Extract the (X, Y) coordinate from the center of the cell holding the provided text.  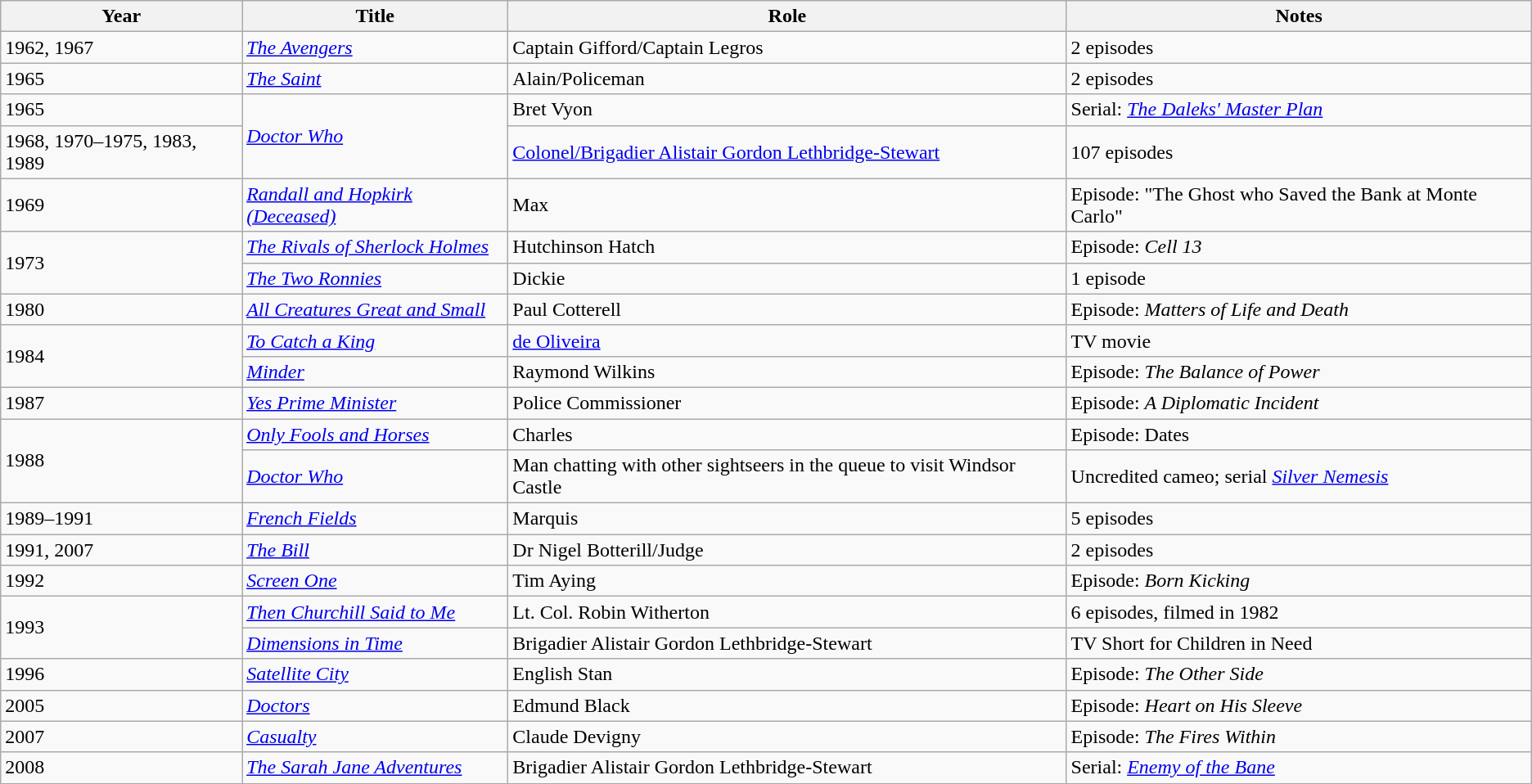
Claude Devigny (787, 737)
Role (787, 16)
Episode: The Balance of Power (1299, 372)
Randall and Hopkirk (Deceased) (375, 205)
To Catch a King (375, 340)
Casualty (375, 737)
Episode: A Diplomatic Incident (1299, 403)
Marquis (787, 519)
Episode: "The Ghost who Saved the Bank at Monte Carlo" (1299, 205)
Episode: The Other Side (1299, 674)
1 episode (1299, 278)
Serial: Enemy of the Bane (1299, 768)
Tim Aying (787, 581)
The Two Ronnies (375, 278)
Screen One (375, 581)
Then Churchill Said to Me (375, 612)
French Fields (375, 519)
Year (121, 16)
Episode: Matters of Life and Death (1299, 309)
Serial: The Daleks' Master Plan (1299, 110)
The Sarah Jane Adventures (375, 768)
Doctors (375, 705)
The Avengers (375, 47)
1968, 1970–1975, 1983, 1989 (121, 152)
Captain Gifford/Captain Legros (787, 47)
Colonel/Brigadier Alistair Gordon Lethbridge-Stewart (787, 152)
Only Fools and Horses (375, 435)
The Rivals of Sherlock Holmes (375, 247)
Dr Nigel Botterill/Judge (787, 550)
The Saint (375, 79)
1996 (121, 674)
1988 (121, 462)
1973 (121, 263)
Paul Cotterell (787, 309)
1980 (121, 309)
1962, 1967 (121, 47)
Episode: Cell 13 (1299, 247)
Episode: Heart on His Sleeve (1299, 705)
All Creatures Great and Small (375, 309)
TV Short for Children in Need (1299, 643)
1991, 2007 (121, 550)
1993 (121, 628)
Police Commissioner (787, 403)
Uncredited cameo; serial Silver Nemesis (1299, 476)
Title (375, 16)
Hutchinson Hatch (787, 247)
5 episodes (1299, 519)
2005 (121, 705)
Charles (787, 435)
1984 (121, 356)
Man chatting with other sightseers in the queue to visit Windsor Castle (787, 476)
1992 (121, 581)
1987 (121, 403)
2008 (121, 768)
Alain/Policeman (787, 79)
Episode: Dates (1299, 435)
Minder (375, 372)
Edmund Black (787, 705)
2007 (121, 737)
Notes (1299, 16)
TV movie (1299, 340)
Max (787, 205)
1969 (121, 205)
Episode: Born Kicking (1299, 581)
107 episodes (1299, 152)
1989–1991 (121, 519)
Dimensions in Time (375, 643)
Satellite City (375, 674)
Raymond Wilkins (787, 372)
English Stan (787, 674)
de Oliveira (787, 340)
Lt. Col. Robin Witherton (787, 612)
Episode: The Fires Within (1299, 737)
The Bill (375, 550)
Dickie (787, 278)
Bret Vyon (787, 110)
Yes Prime Minister (375, 403)
6 episodes, filmed in 1982 (1299, 612)
